Extract the (X, Y) coordinate from the center of the cell holding the provided text.  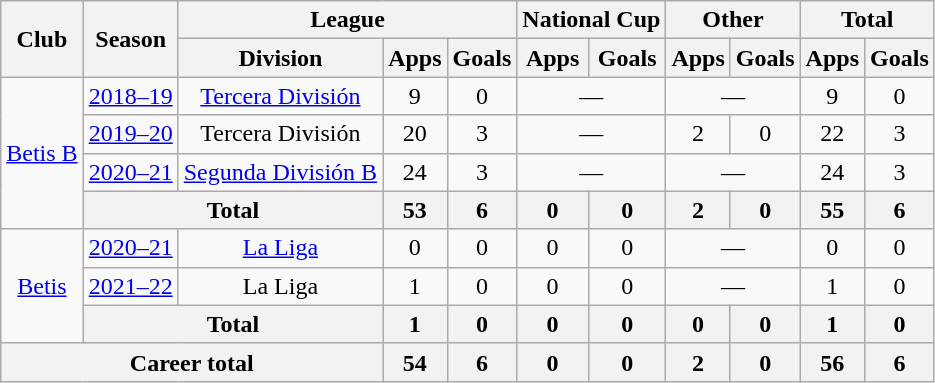
2021–22 (130, 286)
2018–19 (130, 96)
55 (832, 210)
22 (832, 134)
20 (415, 134)
56 (832, 362)
53 (415, 210)
Other (733, 20)
Betis B (42, 153)
League (348, 20)
National Cup (592, 20)
2019–20 (130, 134)
Career total (192, 362)
54 (415, 362)
Segunda División B (280, 172)
Betis (42, 286)
Division (280, 58)
Season (130, 39)
Club (42, 39)
